Search for the cell housing the specified text and yield its [X, Y] center coordinate. 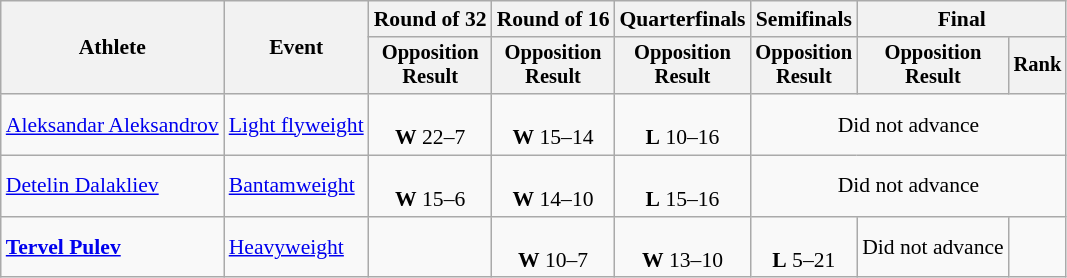
Semifinals [804, 19]
Aleksandar Aleksandrov [112, 124]
Athlete [112, 48]
L 5–21 [804, 248]
L 10–16 [682, 124]
Light flyweight [296, 124]
Round of 16 [554, 19]
Event [296, 48]
Tervel Pulev [112, 248]
Rank [1038, 66]
Detelin Dalakliev [112, 186]
W 10–7 [554, 248]
Heavyweight [296, 248]
L 15–16 [682, 186]
W 13–10 [682, 248]
W 15–14 [554, 124]
W 14–10 [554, 186]
Final [962, 19]
Round of 32 [430, 19]
Bantamweight [296, 186]
W 15–6 [430, 186]
W 22–7 [430, 124]
Quarterfinals [682, 19]
